Provide the (X, Y) coordinate of the cell's center where the given text is located.  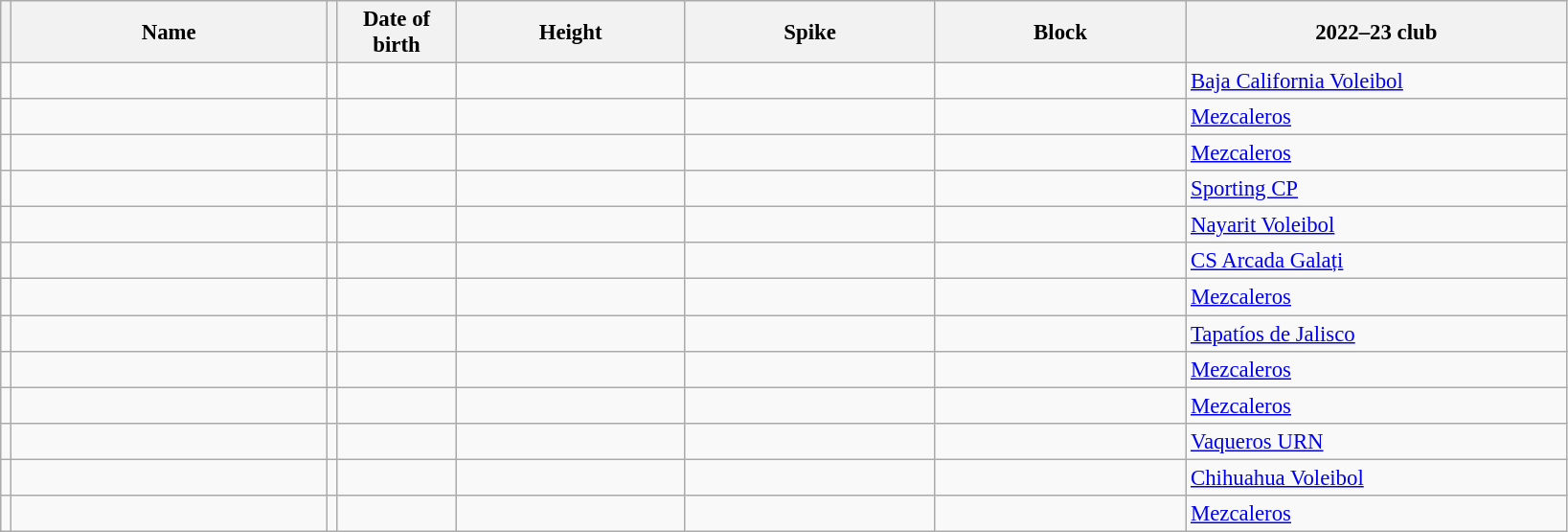
Name (169, 33)
Vaqueros URN (1376, 441)
2022–23 club (1376, 33)
Sporting CP (1376, 189)
Spike (810, 33)
CS Arcada Galați (1376, 262)
Height (571, 33)
Date of birth (397, 33)
Chihuahua Voleibol (1376, 477)
Baja California Voleibol (1376, 81)
Block (1059, 33)
Tapatíos de Jalisco (1376, 334)
Nayarit Voleibol (1376, 225)
